Scan for the cell matching the given text and deliver its [X, Y] coordinate at center. 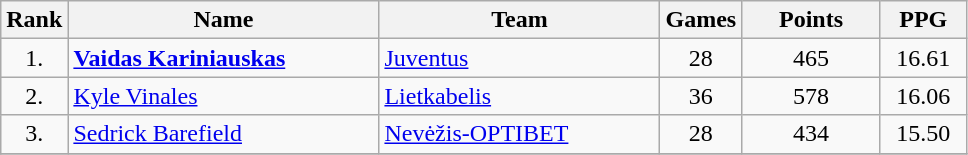
Rank [34, 20]
434 [812, 134]
578 [812, 96]
36 [701, 96]
3. [34, 134]
1. [34, 58]
Games [701, 20]
Kyle Vinales [224, 96]
Lietkabelis [520, 96]
Points [812, 20]
Vaidas Kariniauskas [224, 58]
PPG [923, 20]
465 [812, 58]
16.06 [923, 96]
16.61 [923, 58]
2. [34, 96]
Name [224, 20]
15.50 [923, 134]
Team [520, 20]
Juventus [520, 58]
Sedrick Barefield [224, 134]
Nevėžis-OPTIBET [520, 134]
